Identify which cell holds the provided text, then report its (X, Y) central coordinate. 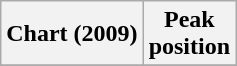
Chart (2009) (72, 34)
Peakposition (189, 34)
